Capture the cell that displays the provided text and extract its (X, Y) central coordinate. 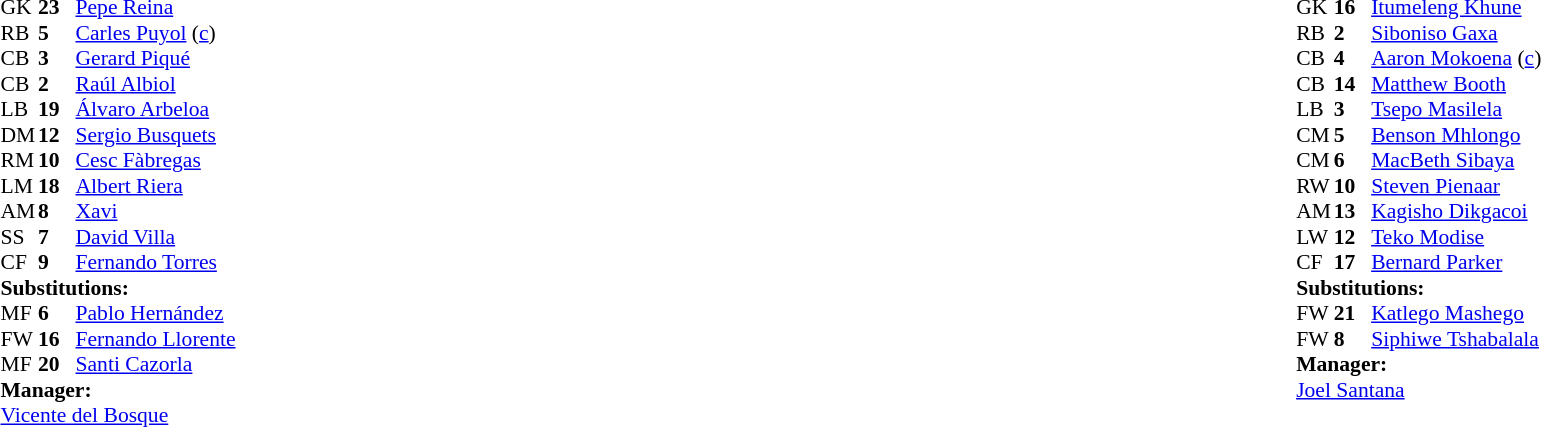
Albert Riera (156, 186)
Matthew Booth (1456, 84)
Steven Pienaar (1456, 186)
Gerard Piqué (156, 59)
SS (19, 237)
Álvaro Arbeloa (156, 109)
18 (57, 186)
Carles Puyol (c) (156, 33)
14 (1353, 84)
Siboniso Gaxa (1456, 33)
19 (57, 109)
4 (1353, 59)
Santi Cazorla (156, 365)
Pablo Hernández (156, 313)
Cesc Fàbregas (156, 161)
Siphiwe Tshabalala (1456, 339)
Kagisho Dikgacoi (1456, 211)
Teko Modise (1456, 237)
Fernando Llorente (156, 339)
Sergio Busquets (156, 135)
LW (1315, 237)
RW (1315, 186)
17 (1353, 263)
Katlego Mashego (1456, 313)
Raúl Albiol (156, 84)
Benson Mhlongo (1456, 135)
Joel Santana (1418, 390)
9 (57, 263)
20 (57, 365)
Aaron Mokoena (c) (1456, 59)
David Villa (156, 237)
13 (1353, 211)
RM (19, 161)
16 (57, 339)
21 (1353, 313)
Xavi (156, 211)
DM (19, 135)
Bernard Parker (1456, 263)
Tsepo Masilela (1456, 109)
Fernando Torres (156, 263)
7 (57, 237)
MacBeth Sibaya (1456, 161)
LM (19, 186)
